Find where the given text appears and provide that cell's center as [X, Y] coordinate. 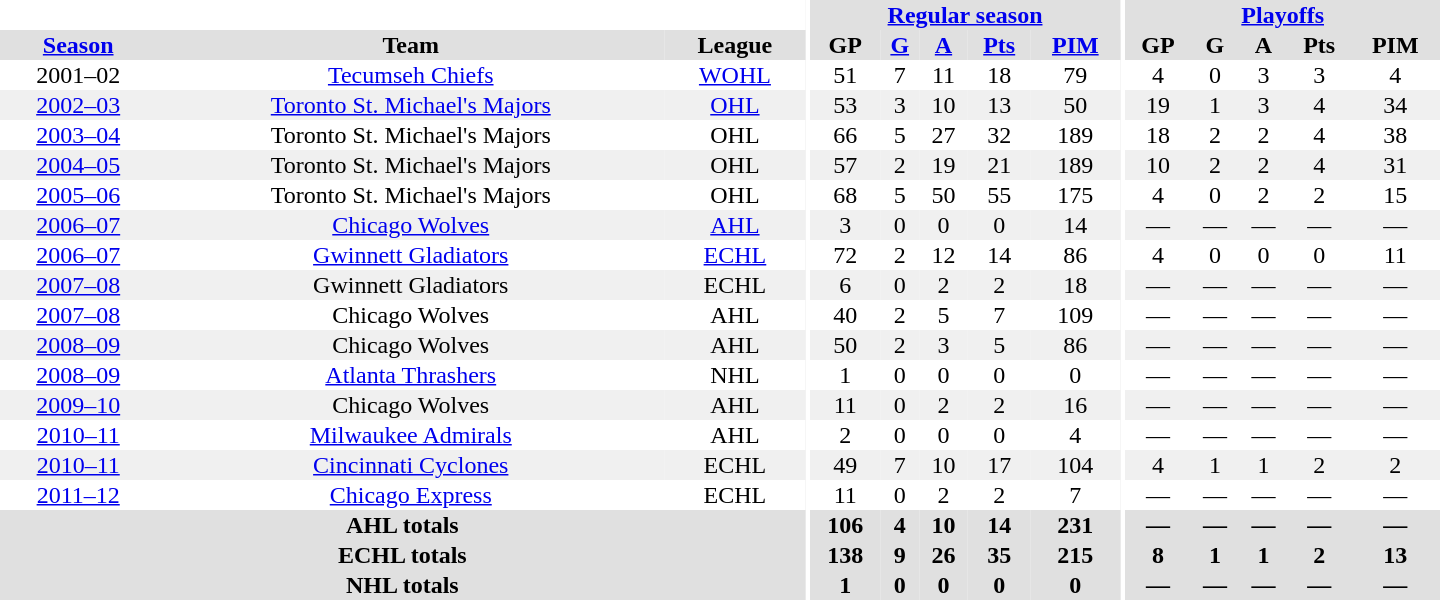
109 [1076, 315]
27 [944, 135]
Atlanta Thrashers [410, 375]
8 [1158, 555]
2009–10 [78, 405]
15 [1396, 195]
55 [1000, 195]
138 [845, 555]
68 [845, 195]
Team [410, 45]
Playoffs [1282, 15]
2011–12 [78, 495]
16 [1076, 405]
2001–02 [78, 75]
31 [1396, 165]
79 [1076, 75]
6 [845, 285]
66 [845, 135]
Chicago Express [410, 495]
215 [1076, 555]
Regular season [965, 15]
2003–04 [78, 135]
Tecumseh Chiefs [410, 75]
34 [1396, 105]
17 [1000, 465]
53 [845, 105]
AHL totals [402, 525]
21 [1000, 165]
40 [845, 315]
175 [1076, 195]
League [735, 45]
38 [1396, 135]
72 [845, 255]
104 [1076, 465]
35 [1000, 555]
ECHL totals [402, 555]
12 [944, 255]
231 [1076, 525]
57 [845, 165]
32 [1000, 135]
Milwaukee Admirals [410, 435]
NHL totals [402, 585]
Cincinnati Cyclones [410, 465]
2005–06 [78, 195]
NHL [735, 375]
9 [900, 555]
WOHL [735, 75]
26 [944, 555]
106 [845, 525]
2004–05 [78, 165]
Season [78, 45]
2002–03 [78, 105]
49 [845, 465]
51 [845, 75]
